Capture the cell that displays the provided text and extract its (X, Y) central coordinate. 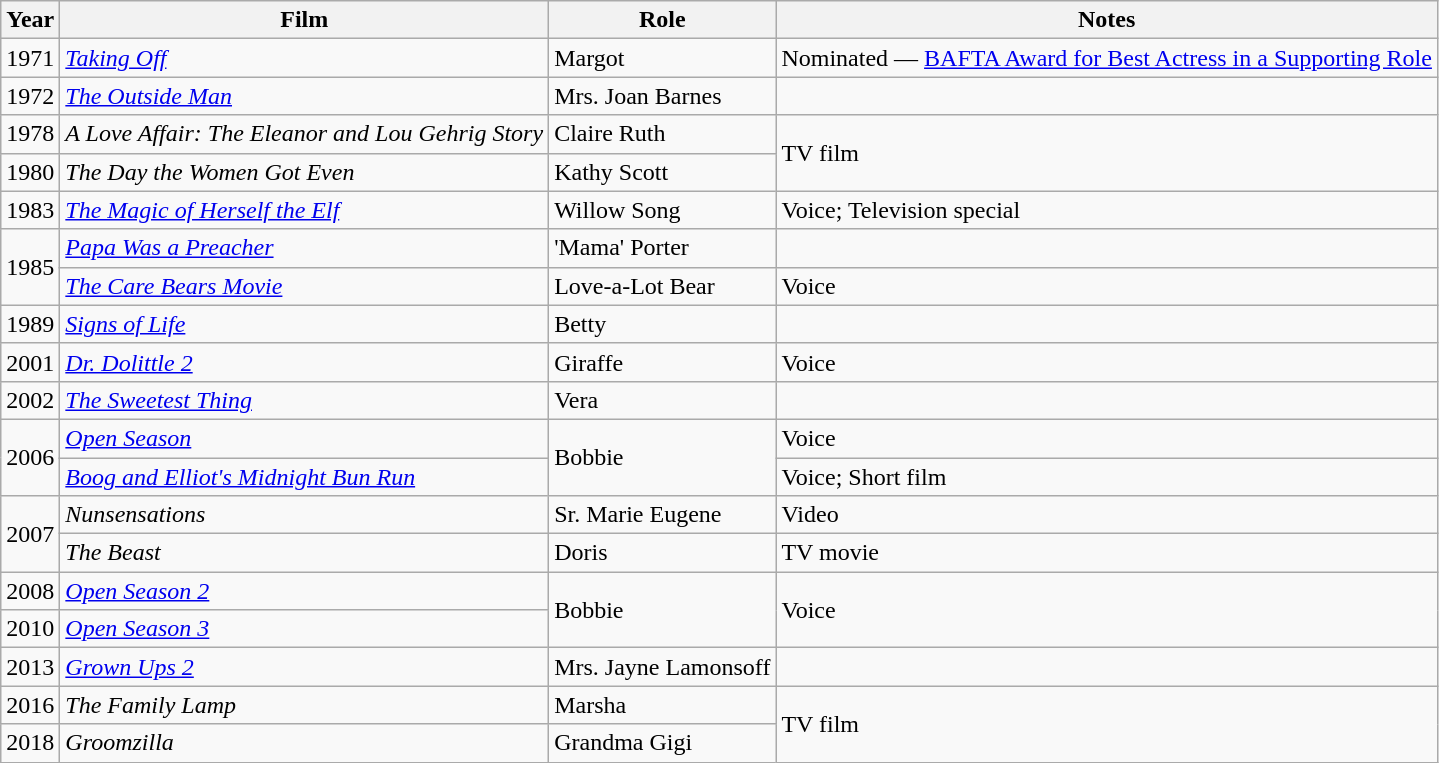
Year (30, 20)
1983 (30, 210)
2016 (30, 705)
2018 (30, 743)
2006 (30, 457)
Nominated — BAFTA Award for Best Actress in a Supporting Role (1107, 58)
The Sweetest Thing (304, 400)
Mrs. Jayne Lamonsoff (662, 667)
Grown Ups 2 (304, 667)
Groomzilla (304, 743)
Mrs. Joan Barnes (662, 96)
Grandma Gigi (662, 743)
Boog and Elliot's Midnight Bun Run (304, 477)
Papa Was a Preacher (304, 248)
The Day the Women Got Even (304, 172)
Dr. Dolittle 2 (304, 362)
Nunsensations (304, 515)
The Magic of Herself the Elf (304, 210)
2008 (30, 591)
Film (304, 20)
Notes (1107, 20)
1971 (30, 58)
The Outside Man (304, 96)
2010 (30, 629)
Video (1107, 515)
'Mama' Porter (662, 248)
Willow Song (662, 210)
Taking Off (304, 58)
2007 (30, 534)
Marsha (662, 705)
A Love Affair: The Eleanor and Lou Gehrig Story (304, 134)
Vera (662, 400)
The Beast (304, 553)
Sr. Marie Eugene (662, 515)
Margot (662, 58)
Love-a-Lot Bear (662, 286)
Giraffe (662, 362)
Claire Ruth (662, 134)
TV movie (1107, 553)
Open Season 2 (304, 591)
1980 (30, 172)
1985 (30, 267)
Role (662, 20)
The Care Bears Movie (304, 286)
Betty (662, 324)
2013 (30, 667)
Voice; Short film (1107, 477)
Kathy Scott (662, 172)
Voice; Television special (1107, 210)
Doris (662, 553)
1972 (30, 96)
Open Season 3 (304, 629)
The Family Lamp (304, 705)
Signs of Life (304, 324)
Open Season (304, 438)
1978 (30, 134)
1989 (30, 324)
2001 (30, 362)
2002 (30, 400)
